For the text-containing cell, return its midpoint in [x, y] coordinate format. 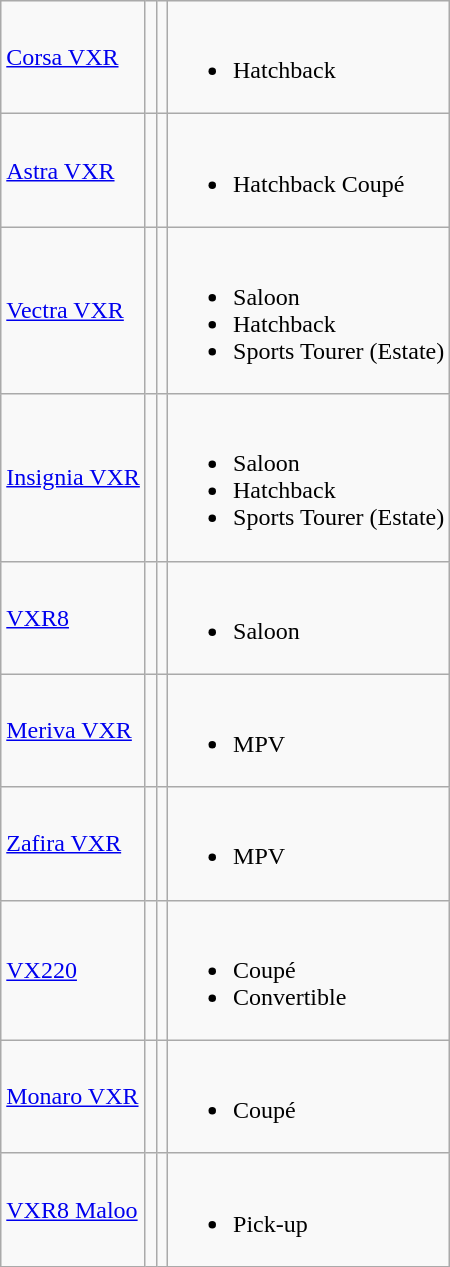
Hatchback [309, 58]
Coupé [309, 1096]
Monaro VXR [74, 1096]
Zafira VXR [74, 844]
Saloon [309, 618]
VXR8 [74, 618]
Vectra VXR [74, 310]
Astra VXR [74, 170]
Insignia VXR [74, 478]
Meriva VXR [74, 730]
Hatchback Coupé [309, 170]
VX220 [74, 970]
VXR8 Maloo [74, 1210]
Corsa VXR [74, 58]
Pick-up [309, 1210]
CoupéConvertible [309, 970]
